Provide the [x, y] coordinate of the cell's center where the given text is located.  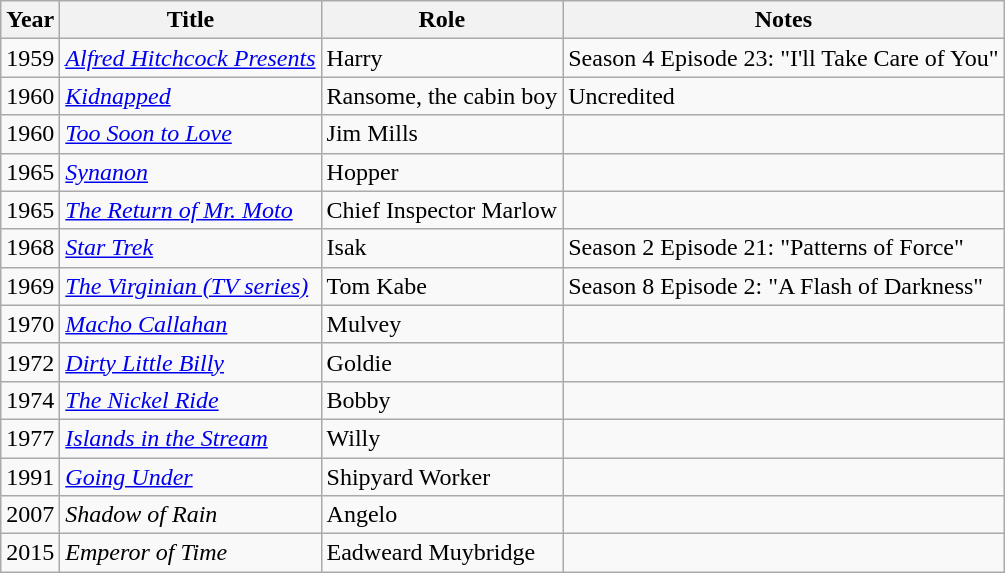
Jim Mills [442, 134]
Title [190, 20]
Season 2 Episode 21: "Patterns of Force" [784, 248]
Emperor of Time [190, 553]
Islands in the Stream [190, 438]
Isak [442, 248]
The Nickel Ride [190, 400]
Alfred Hitchcock Presents [190, 58]
Bobby [442, 400]
Mulvey [442, 324]
Ransome, the cabin boy [442, 96]
2007 [30, 515]
Willy [442, 438]
1969 [30, 286]
Season 4 Episode 23: "I'll Take Care of You" [784, 58]
Hopper [442, 172]
1968 [30, 248]
Uncredited [784, 96]
1972 [30, 362]
Star Trek [190, 248]
Going Under [190, 477]
1991 [30, 477]
Harry [442, 58]
Year [30, 20]
1959 [30, 58]
Synanon [190, 172]
Shadow of Rain [190, 515]
Macho Callahan [190, 324]
Dirty Little Billy [190, 362]
Tom Kabe [442, 286]
1970 [30, 324]
The Virginian (TV series) [190, 286]
Angelo [442, 515]
Too Soon to Love [190, 134]
Chief Inspector Marlow [442, 210]
Eadweard Muybridge [442, 553]
Kidnapped [190, 96]
The Return of Mr. Moto [190, 210]
1974 [30, 400]
Season 8 Episode 2: "A Flash of Darkness" [784, 286]
Shipyard Worker [442, 477]
1977 [30, 438]
Role [442, 20]
2015 [30, 553]
Goldie [442, 362]
Notes [784, 20]
